Return [X, Y] of the center of cell containing provided text 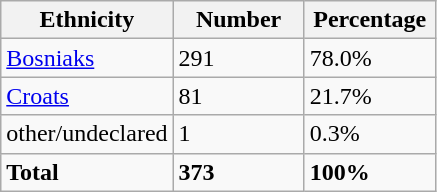
Total [87, 172]
Bosniaks [87, 58]
Croats [87, 96]
1 [238, 134]
Number [238, 20]
100% [370, 172]
373 [238, 172]
0.3% [370, 134]
Percentage [370, 20]
21.7% [370, 96]
81 [238, 96]
other/undeclared [87, 134]
Ethnicity [87, 20]
78.0% [370, 58]
291 [238, 58]
